Extract the (x, y) coordinate from the center of the cell holding the provided text.  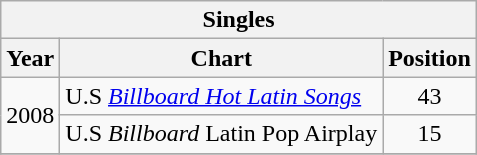
15 (430, 134)
Year (30, 58)
U.S Billboard Latin Pop Airplay (222, 134)
43 (430, 96)
2008 (30, 115)
U.S Billboard Hot Latin Songs (222, 96)
Position (430, 58)
Chart (222, 58)
Singles (239, 20)
